Determine the (x, y) coordinate at the center of the cell enclosing the given text.  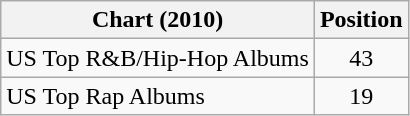
19 (361, 96)
US Top R&B/Hip-Hop Albums (158, 58)
US Top Rap Albums (158, 96)
Position (361, 20)
43 (361, 58)
Chart (2010) (158, 20)
